Capture the cell that displays the provided text and extract its [x, y] central coordinate. 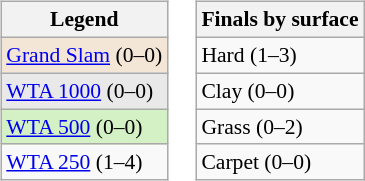
Legend [84, 20]
WTA 250 (1–4) [84, 162]
Finals by surface [280, 20]
WTA 500 (0–0) [84, 127]
WTA 1000 (0–0) [84, 91]
Clay (0–0) [280, 91]
Grand Slam (0–0) [84, 55]
Grass (0–2) [280, 127]
Hard (1–3) [280, 55]
Carpet (0–0) [280, 162]
